Return (x, y) of the center of cell containing provided text 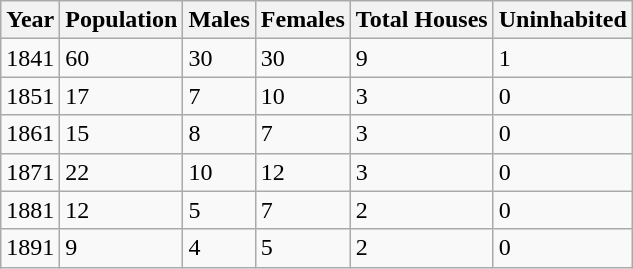
60 (122, 58)
4 (219, 248)
Females (302, 20)
15 (122, 134)
22 (122, 172)
1851 (30, 96)
Year (30, 20)
1891 (30, 248)
Males (219, 20)
1871 (30, 172)
1881 (30, 210)
17 (122, 96)
Uninhabited (562, 20)
1 (562, 58)
1841 (30, 58)
Total Houses (422, 20)
8 (219, 134)
Population (122, 20)
1861 (30, 134)
